Pinpoint the cell where the given text exists, returning its (x, y) midpoint coordinate. 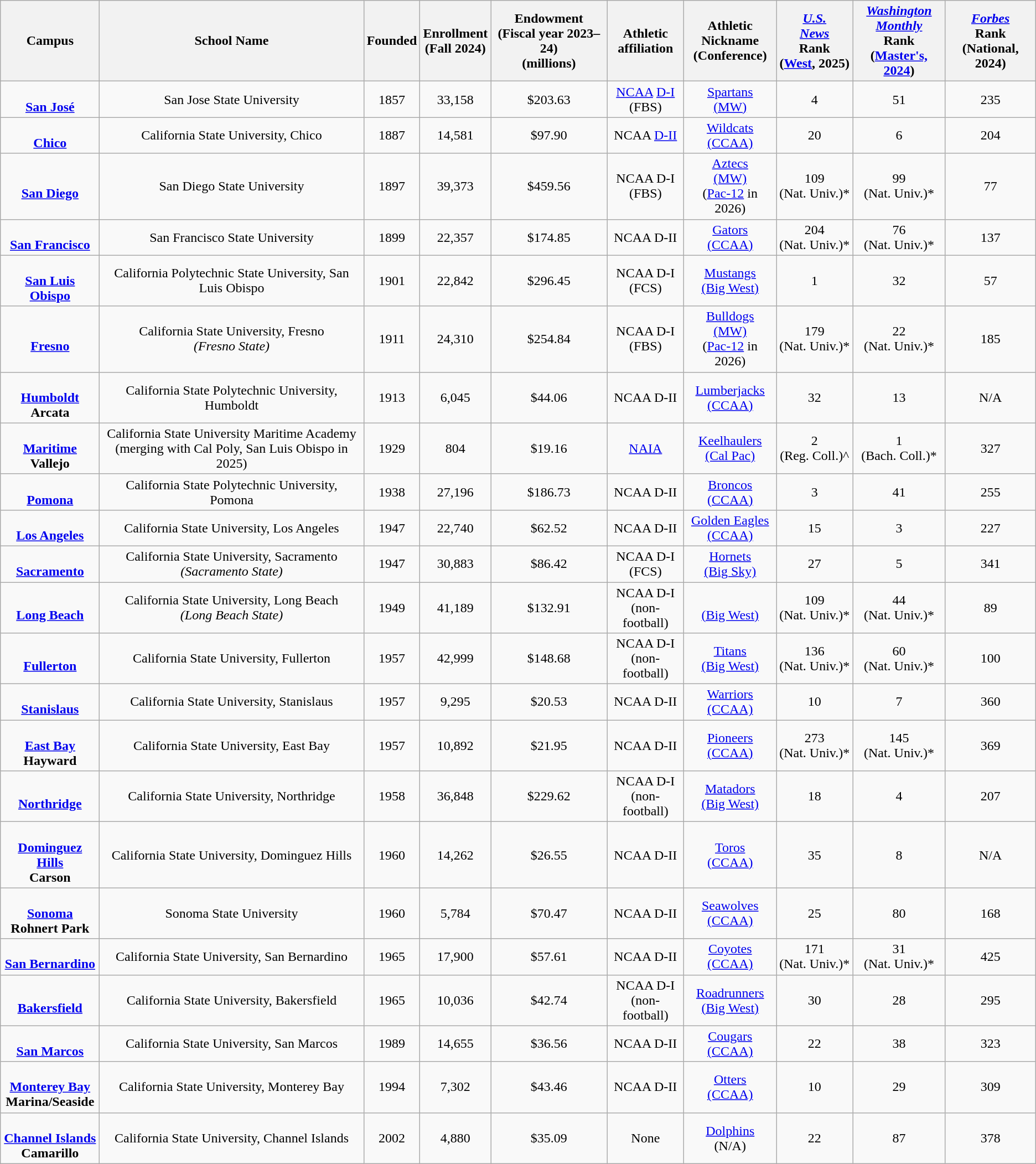
22,740 (455, 528)
30,883 (455, 563)
235 (991, 100)
20 (815, 135)
207 (991, 796)
School Name (231, 41)
$26.55 (549, 855)
$254.84 (549, 339)
Otters(CCAA) (731, 1087)
39,373 (455, 186)
Aztecs(MW)(Pac-12 in 2026) (731, 186)
8 (899, 855)
36,848 (455, 796)
(Big West) (731, 608)
1989 (392, 1044)
Hornets(Big Sky) (731, 563)
1887 (392, 135)
California State University, Monterey Bay (231, 1087)
Seawolves(CCAA) (731, 913)
$43.46 (549, 1087)
California State University, Sacramento(Sacramento State) (231, 563)
California State University, Chico (231, 135)
44(Nat. Univ.)* (899, 608)
$62.52 (549, 528)
$20.53 (549, 702)
87 (899, 1138)
Sacramento (50, 563)
Broncos(CCAA) (731, 492)
NAIA (645, 448)
Cougars(CCAA) (731, 1044)
San Diego State University (231, 186)
$132.91 (549, 608)
SonomaRohnert Park (50, 913)
California State University, Bakersfield (231, 1000)
41 (899, 492)
California State University, Dominguez Hills (231, 855)
804 (455, 448)
Pomona (50, 492)
Golden Eagles(CCAA) (731, 528)
77 (991, 186)
East BayHayward (50, 746)
Campus (50, 41)
6,045 (455, 397)
$97.90 (549, 135)
California State University, San Bernardino (231, 956)
Wildcats(CCAA) (731, 135)
California State University, Northridge (231, 796)
57 (991, 281)
San Bernardino (50, 956)
San Marcos (50, 1044)
Endowment(Fiscal year 2023–24)(millions) (549, 41)
AthleticNickname(Conference) (731, 41)
1857 (392, 100)
HumboldtArcata (50, 397)
22,842 (455, 281)
U.S.NewsRank(West, 2025) (815, 41)
2 (Reg. Coll.)^ (815, 448)
$42.74 (549, 1000)
$36.56 (549, 1044)
255 (991, 492)
168 (991, 913)
Pioneers(CCAA) (731, 746)
360 (991, 702)
Toros(CCAA) (731, 855)
13 (899, 397)
California State University, Channel Islands (231, 1138)
1994 (392, 1087)
1897 (392, 186)
Channel IslandsCamarillo (50, 1138)
None (645, 1138)
137 (991, 237)
California State Polytechnic University, Pomona (231, 492)
Dolphins(N/A) (731, 1138)
1949 (392, 608)
10,892 (455, 746)
San Jose State University (231, 100)
ForbesRank(National, 2024) (991, 41)
273(Nat. Univ.)* (815, 746)
Gators(CCAA) (731, 237)
San Francisco (50, 237)
10,036 (455, 1000)
1(Bach. Coll.)* (899, 448)
378 (991, 1138)
Monterey BayMarina/Seaside (50, 1087)
Keelhaulers(Cal Pac) (731, 448)
30 (815, 1000)
80 (899, 913)
Dominguez HillsCarson (50, 855)
227 (991, 528)
$35.09 (549, 1138)
$296.45 (549, 281)
California State University, Fullerton (231, 659)
Spartans(MW) (731, 100)
31(Nat. Univ.)* (899, 956)
28 (899, 1000)
1901 (392, 281)
18 (815, 796)
Fresno (50, 339)
76(Nat. Univ.)* (899, 237)
309 (991, 1087)
Matadors(Big West) (731, 796)
204(Nat. Univ.)* (815, 237)
California State University, Stanislaus (231, 702)
99(Nat. Univ.)* (899, 186)
14,262 (455, 855)
179(Nat. Univ.)* (815, 339)
341 (991, 563)
27,196 (455, 492)
145(Nat. Univ.)* (899, 746)
22(Nat. Univ.)* (899, 339)
San Francisco State University (231, 237)
WashingtonMonthlyRank(Master's, 2024) (899, 41)
15 (815, 528)
$203.63 (549, 100)
Long Beach (50, 608)
25 (815, 913)
14,655 (455, 1044)
Titans(Big West) (731, 659)
Roadrunners(Big West) (731, 1000)
California Polytechnic State University, San Luis Obispo (231, 281)
100 (991, 659)
323 (991, 1044)
204 (991, 135)
38 (899, 1044)
5,784 (455, 913)
Coyotes(CCAA) (731, 956)
17,900 (455, 956)
327 (991, 448)
Stanislaus (50, 702)
San Diego (50, 186)
41,189 (455, 608)
369 (991, 746)
$44.06 (549, 397)
7 (899, 702)
89 (991, 608)
$229.62 (549, 796)
Los Angeles (50, 528)
2002 (392, 1138)
29 (899, 1087)
California State University Maritime Academy(merging with Cal Poly, San Luis Obispo in 2025) (231, 448)
51 (899, 100)
California State University, Long Beach(Long Beach State) (231, 608)
60(Nat. Univ.)* (899, 659)
295 (991, 1000)
33,158 (455, 100)
5 (899, 563)
$57.61 (549, 956)
Fullerton (50, 659)
1938 (392, 492)
$174.85 (549, 237)
42,999 (455, 659)
Mustangs(Big West) (731, 281)
24,310 (455, 339)
$70.47 (549, 913)
Enrollment (Fall 2024) (455, 41)
California State University, Fresno(Fresno State) (231, 339)
22,357 (455, 237)
171(Nat. Univ.)* (815, 956)
$86.42 (549, 563)
MaritimeVallejo (50, 448)
1913 (392, 397)
1 (815, 281)
$21.95 (549, 746)
185 (991, 339)
Warriors(CCAA) (731, 702)
14,581 (455, 135)
San Luis Obispo (50, 281)
California State University, Los Angeles (231, 528)
1899 (392, 237)
Bakersfield (50, 1000)
Founded (392, 41)
136(Nat. Univ.)* (815, 659)
$19.16 (549, 448)
4,880 (455, 1138)
Lumberjacks(CCAA) (731, 397)
Athleticaffiliation (645, 41)
San José (50, 100)
1929 (392, 448)
$459.56 (549, 186)
$186.73 (549, 492)
425 (991, 956)
1911 (392, 339)
$148.68 (549, 659)
California State University, East Bay (231, 746)
7,302 (455, 1087)
35 (815, 855)
6 (899, 135)
California State University, San Marcos (231, 1044)
Chico (50, 135)
California State Polytechnic University, Humboldt (231, 397)
1958 (392, 796)
Bulldogs(MW)(Pac-12 in 2026) (731, 339)
9,295 (455, 702)
Northridge (50, 796)
27 (815, 563)
Sonoma State University (231, 913)
